Return the (X, Y) coordinate for the center point of the cell that contains the specified text.  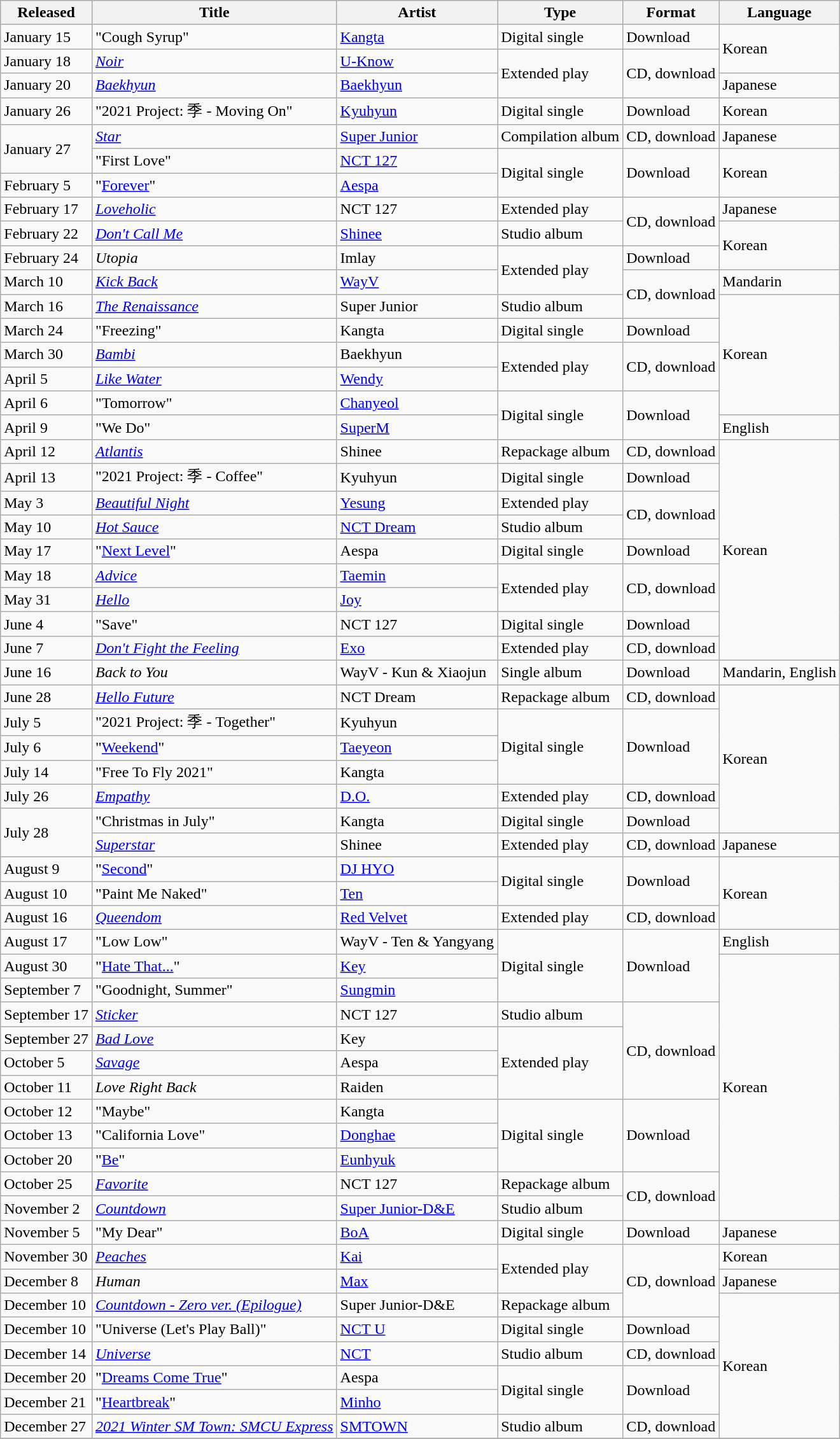
DJ HYO (417, 869)
August 17 (46, 942)
December 20 (46, 1378)
March 30 (46, 354)
Minho (417, 1402)
Superstar (214, 845)
"Christmas in July" (214, 820)
Bad Love (214, 1039)
January 15 (46, 37)
Peaches (214, 1256)
April 6 (46, 403)
May 10 (46, 527)
Imlay (417, 258)
"Paint Me Naked" (214, 893)
Language (780, 13)
Ten (417, 893)
"Dreams Come True" (214, 1378)
"Hate That..." (214, 966)
Queendom (214, 918)
WayV - Kun & Xiaojun (417, 672)
Format (671, 13)
Don't Fight the Feeling (214, 648)
Eunhyuk (417, 1160)
February 24 (46, 258)
December 21 (46, 1402)
Compilation album (560, 137)
July 5 (46, 723)
Joy (417, 600)
September 27 (46, 1039)
August 30 (46, 966)
"My Dear" (214, 1232)
Advice (214, 575)
Favorite (214, 1184)
Countdown (214, 1208)
SMTOWN (417, 1426)
"Second" (214, 869)
Yesung (417, 503)
February 22 (46, 234)
Savage (214, 1063)
Wendy (417, 379)
May 3 (46, 503)
Countdown - Zero ver. (Epilogue) (214, 1305)
November 30 (46, 1256)
March 24 (46, 330)
December 8 (46, 1281)
"Be" (214, 1160)
March 10 (46, 282)
Kai (417, 1256)
"Heartbreak" (214, 1402)
Donghae (417, 1135)
NCT U (417, 1330)
Hot Sauce (214, 527)
The Renaissance (214, 306)
"Low Low" (214, 942)
April 13 (46, 477)
"We Do" (214, 427)
Star (214, 137)
Don't Call Me (214, 234)
March 16 (46, 306)
July 28 (46, 832)
June 7 (46, 648)
"Universe (Let's Play Ball)" (214, 1330)
Chanyeol (417, 403)
WayV (417, 282)
May 31 (46, 600)
"First Love" (214, 161)
WayV - Ten & Yangyang (417, 942)
September 17 (46, 1014)
"2021 Project: 季 - Coffee" (214, 477)
August 9 (46, 869)
Taemin (417, 575)
January 26 (46, 111)
April 5 (46, 379)
September 7 (46, 990)
Kick Back (214, 282)
June 28 (46, 697)
"2021 Project: 季 - Together" (214, 723)
December 27 (46, 1426)
Type (560, 13)
July 6 (46, 748)
November 5 (46, 1232)
Red Velvet (417, 918)
Exo (417, 648)
U-Know (417, 61)
"Forever" (214, 185)
"Free To Fly 2021" (214, 772)
Empathy (214, 796)
Human (214, 1281)
May 18 (46, 575)
Loveholic (214, 209)
"Freezing" (214, 330)
Taeyeon (417, 748)
2021 Winter SM Town: SMCU Express (214, 1426)
BoA (417, 1232)
June 4 (46, 624)
"Weekend" (214, 748)
October 25 (46, 1184)
Atlantis (214, 451)
Max (417, 1281)
October 12 (46, 1111)
Like Water (214, 379)
October 20 (46, 1160)
July 14 (46, 772)
Universe (214, 1354)
"Next Level" (214, 551)
"Cough Syrup" (214, 37)
NCT (417, 1354)
Title (214, 13)
Utopia (214, 258)
Artist (417, 13)
April 9 (46, 427)
Love Right Back (214, 1087)
Hello Future (214, 697)
October 13 (46, 1135)
"2021 Project: 季 - Moving On" (214, 111)
Single album (560, 672)
Mandarin, English (780, 672)
January 18 (46, 61)
October 5 (46, 1063)
Raiden (417, 1087)
February 5 (46, 185)
Bambi (214, 354)
Noir (214, 61)
"Maybe" (214, 1111)
April 12 (46, 451)
January 27 (46, 149)
August 16 (46, 918)
"Tomorrow" (214, 403)
January 20 (46, 85)
Sungmin (417, 990)
October 11 (46, 1087)
"Goodnight, Summer" (214, 990)
Back to You (214, 672)
May 17 (46, 551)
July 26 (46, 796)
November 2 (46, 1208)
February 17 (46, 209)
Released (46, 13)
"California Love" (214, 1135)
December 14 (46, 1354)
Mandarin (780, 282)
Beautiful Night (214, 503)
SuperM (417, 427)
"Save" (214, 624)
Sticker (214, 1014)
June 16 (46, 672)
August 10 (46, 893)
Hello (214, 600)
D.O. (417, 796)
